Scan for the cell matching the given text and deliver its (X, Y) coordinate at center. 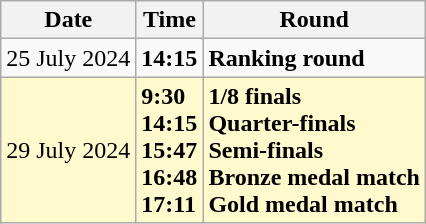
14:15 (170, 58)
29 July 2024 (68, 150)
Date (68, 20)
1/8 finalsQuarter-finalsSemi-finalsBronze medal matchGold medal match (314, 150)
Round (314, 20)
9:3014:1515:4716:4817:11 (170, 150)
25 July 2024 (68, 58)
Ranking round (314, 58)
Time (170, 20)
